Scan for the cell matching the given text and deliver its (X, Y) coordinate at center. 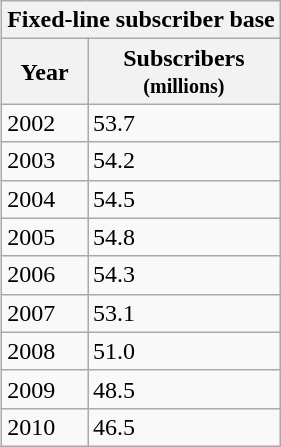
2004 (45, 199)
54.5 (184, 199)
2009 (45, 389)
2007 (45, 313)
Year (45, 72)
2006 (45, 275)
2005 (45, 237)
2010 (45, 427)
Fixed-line subscriber base (142, 20)
54.3 (184, 275)
2003 (45, 161)
53.1 (184, 313)
51.0 (184, 351)
Subscribers(millions) (184, 72)
54.8 (184, 237)
46.5 (184, 427)
54.2 (184, 161)
53.7 (184, 123)
2008 (45, 351)
48.5 (184, 389)
2002 (45, 123)
